Determine the (x, y) coordinate at the center of the cell enclosing the given text.  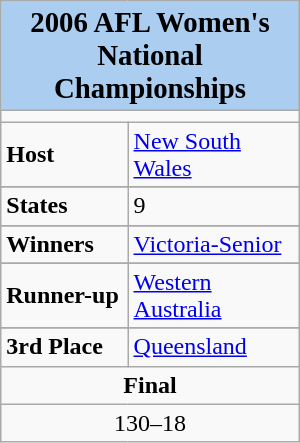
9 (214, 206)
New South Wales (214, 154)
130–18 (150, 423)
Final (150, 385)
Western Australia (214, 296)
2006 AFL Women's National Championships (150, 56)
Winners (64, 244)
3rd Place (64, 347)
States (64, 206)
Host (64, 154)
Victoria-Senior (214, 244)
Queensland (214, 347)
Runner-up (64, 296)
